Capture the cell that displays the provided text and extract its (x, y) central coordinate. 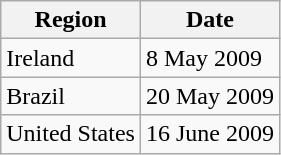
Region (71, 20)
8 May 2009 (210, 58)
Date (210, 20)
20 May 2009 (210, 96)
Ireland (71, 58)
Brazil (71, 96)
United States (71, 134)
16 June 2009 (210, 134)
